Return the [x, y] coordinate for the center point of the cell that contains the specified text.  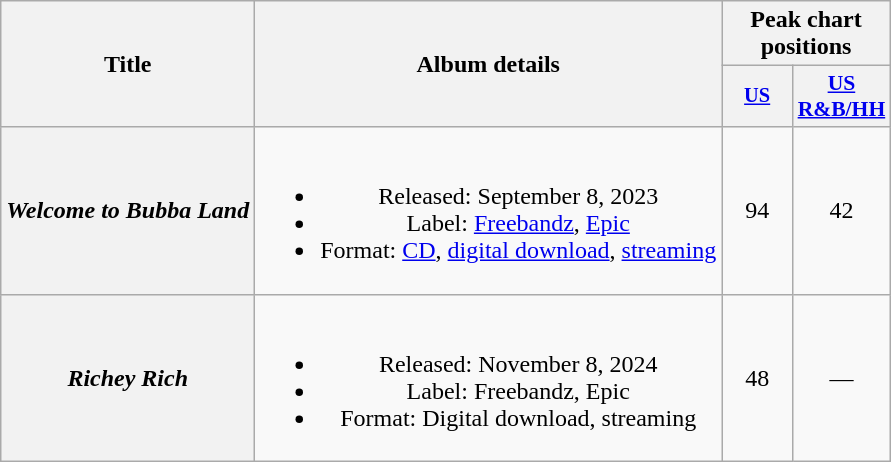
USR&B/HH [842, 96]
Richey Rich [128, 378]
US [758, 96]
Peak chart positions [806, 34]
Welcome to Bubba Land [128, 210]
42 [842, 210]
— [842, 378]
48 [758, 378]
94 [758, 210]
Album details [488, 64]
Released: November 8, 2024Label: Freebandz, EpicFormat: Digital download, streaming [488, 378]
Released: September 8, 2023Label: Freebandz, EpicFormat: CD, digital download, streaming [488, 210]
Title [128, 64]
